Extract the [x, y] coordinate from the center of the cell holding the provided text.  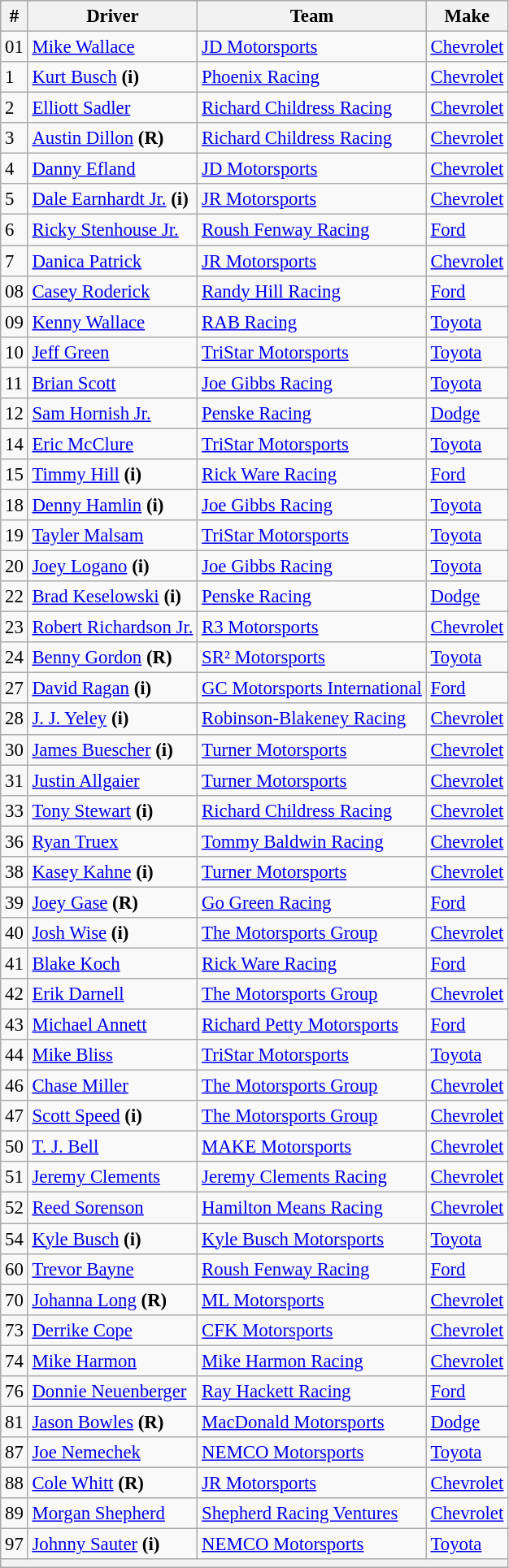
Mike Harmon [112, 1361]
89 [15, 1514]
Blake Koch [112, 963]
Danica Patrick [112, 261]
39 [15, 902]
Brad Keselowski (i) [112, 597]
11 [15, 383]
Timmy Hill (i) [112, 475]
Kasey Kahne (i) [112, 872]
Jeremy Clements [112, 1178]
GC Motorsports International [312, 688]
23 [15, 628]
Benny Gordon (R) [112, 658]
Joe Nemechek [112, 1453]
Casey Roderick [112, 291]
Derrike Cope [112, 1330]
27 [15, 688]
Josh Wise (i) [112, 933]
15 [15, 475]
60 [15, 1269]
5 [15, 199]
22 [15, 597]
28 [15, 719]
97 [15, 1544]
James Buescher (i) [112, 749]
Mike Wallace [112, 47]
Richard Petty Motorsports [312, 1025]
Ryan Truex [112, 841]
Chase Miller [112, 1086]
73 [15, 1330]
Phoenix Racing [312, 77]
Team [312, 16]
Go Green Racing [312, 902]
51 [15, 1178]
46 [15, 1086]
RAB Racing [312, 322]
3 [15, 138]
Ricky Stenhouse Jr. [112, 230]
47 [15, 1116]
Donnie Neuenberger [112, 1392]
Joey Logano (i) [112, 567]
Sam Hornish Jr. [112, 414]
Joey Gase (R) [112, 902]
Mike Harmon Racing [312, 1361]
Brian Scott [112, 383]
Reed Sorenson [112, 1208]
Johnny Sauter (i) [112, 1544]
MAKE Motorsports [312, 1147]
Kurt Busch (i) [112, 77]
SR² Motorsports [312, 658]
# [15, 16]
08 [15, 291]
50 [15, 1147]
ML Motorsports [312, 1300]
Justin Allgaier [112, 780]
Kenny Wallace [112, 322]
88 [15, 1483]
43 [15, 1025]
MacDonald Motorsports [312, 1422]
31 [15, 780]
Randy Hill Racing [312, 291]
19 [15, 536]
Trevor Bayne [112, 1269]
01 [15, 47]
Robinson-Blakeney Racing [312, 719]
14 [15, 444]
6 [15, 230]
Kyle Busch Motorsports [312, 1239]
1 [15, 77]
Scott Speed (i) [112, 1116]
20 [15, 567]
Johanna Long (R) [112, 1300]
70 [15, 1300]
Robert Richardson Jr. [112, 628]
Tony Stewart (i) [112, 810]
Erik Darnell [112, 994]
David Ragan (i) [112, 688]
Cole Whitt (R) [112, 1483]
Jeremy Clements Racing [312, 1178]
30 [15, 749]
CFK Motorsports [312, 1330]
Morgan Shepherd [112, 1514]
40 [15, 933]
Ray Hackett Racing [312, 1392]
Eric McClure [112, 444]
J. J. Yeley (i) [112, 719]
Elliott Sadler [112, 108]
74 [15, 1361]
2 [15, 108]
Make [467, 16]
R3 Motorsports [312, 628]
Mike Bliss [112, 1055]
41 [15, 963]
Shepherd Racing Ventures [312, 1514]
38 [15, 872]
36 [15, 841]
52 [15, 1208]
Jason Bowles (R) [112, 1422]
Jeff Green [112, 352]
10 [15, 352]
42 [15, 994]
33 [15, 810]
18 [15, 505]
Denny Hamlin (i) [112, 505]
Austin Dillon (R) [112, 138]
Driver [112, 16]
09 [15, 322]
87 [15, 1453]
Danny Efland [112, 169]
12 [15, 414]
76 [15, 1392]
Hamilton Means Racing [312, 1208]
54 [15, 1239]
Tommy Baldwin Racing [312, 841]
24 [15, 658]
44 [15, 1055]
Kyle Busch (i) [112, 1239]
T. J. Bell [112, 1147]
Dale Earnhardt Jr. (i) [112, 199]
Tayler Malsam [112, 536]
Michael Annett [112, 1025]
7 [15, 261]
81 [15, 1422]
4 [15, 169]
